For the text-containing cell, return its midpoint in [X, Y] coordinate format. 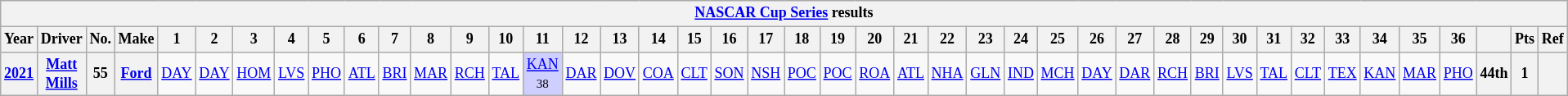
3 [254, 39]
7 [394, 39]
Ford [136, 74]
14 [658, 39]
NSH [766, 74]
HOM [254, 74]
36 [1458, 39]
28 [1173, 39]
16 [730, 39]
32 [1307, 39]
TEX [1342, 74]
MCH [1058, 74]
27 [1135, 39]
23 [986, 39]
12 [581, 39]
25 [1058, 39]
26 [1097, 39]
4 [291, 39]
KAN38 [542, 74]
No. [100, 39]
24 [1021, 39]
44th [1494, 74]
35 [1420, 39]
30 [1240, 39]
6 [362, 39]
IND [1021, 74]
Driver [61, 39]
Make [136, 39]
15 [694, 39]
21 [911, 39]
31 [1274, 39]
5 [327, 39]
9 [470, 39]
8 [431, 39]
KAN [1380, 74]
NHA [947, 74]
11 [542, 39]
Ref [1552, 39]
Pts [1525, 39]
20 [875, 39]
Matt Mills [61, 74]
17 [766, 39]
GLN [986, 74]
2 [214, 39]
ROA [875, 74]
22 [947, 39]
13 [620, 39]
18 [802, 39]
Year [20, 39]
29 [1207, 39]
DOV [620, 74]
10 [505, 39]
19 [838, 39]
2021 [20, 74]
SON [730, 74]
55 [100, 74]
COA [658, 74]
34 [1380, 39]
NASCAR Cup Series results [784, 13]
33 [1342, 39]
